Extract the [X, Y] coordinate from the center of the cell holding the provided text.  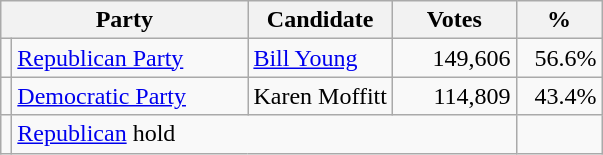
% [559, 20]
43.4% [559, 96]
Votes [454, 20]
Bill Young [320, 58]
Karen Moffitt [320, 96]
Republican hold [264, 134]
Party [124, 20]
114,809 [454, 96]
Republican Party [130, 58]
56.6% [559, 58]
Candidate [320, 20]
Democratic Party [130, 96]
149,606 [454, 58]
